Extract the [X, Y] coordinate from the center of the cell holding the provided text.  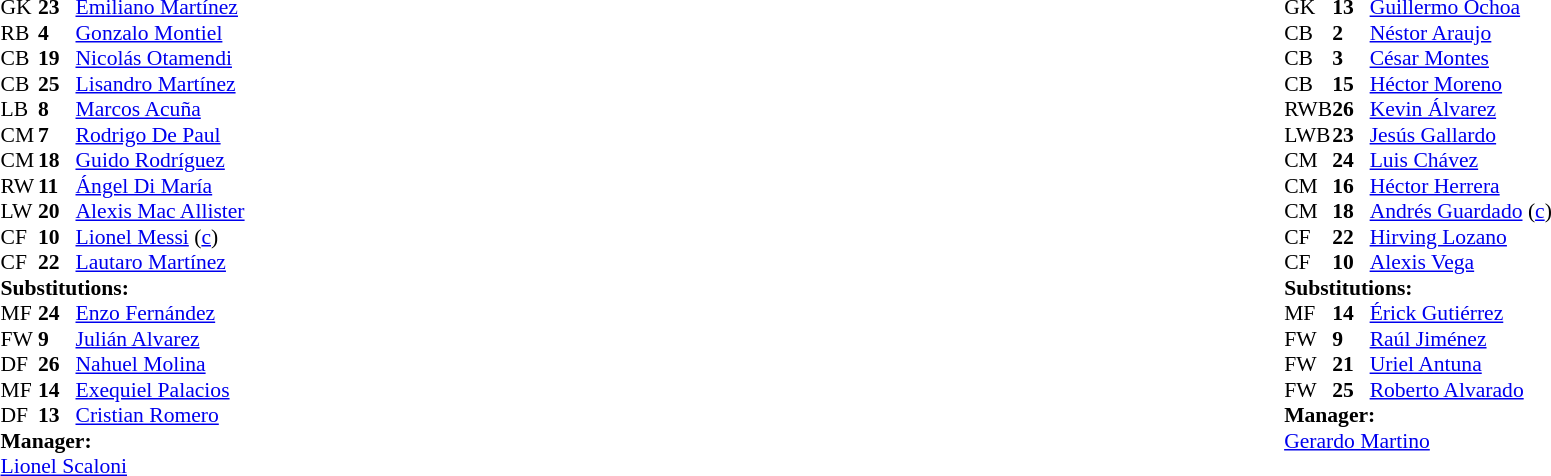
Rodrigo De Paul [160, 135]
Exequiel Palacios [160, 390]
Alexis Mac Allister [160, 211]
21 [1351, 365]
Lionel Messi (c) [160, 237]
Enzo Fernández [160, 313]
19 [57, 59]
Gonzalo Montiel [160, 33]
15 [1351, 84]
8 [57, 109]
Nicolás Otamendi [160, 59]
3 [1351, 59]
Manager: [122, 441]
LWB [1308, 135]
RW [19, 186]
13 [57, 415]
Nahuel Molina [160, 365]
16 [1351, 186]
Substitutions: [122, 288]
20 [57, 211]
Julián Alvarez [160, 339]
Lisandro Martínez [160, 84]
Cristian Romero [160, 415]
Guido Rodríguez [160, 161]
Ángel Di María [160, 186]
RB [19, 33]
2 [1351, 33]
LB [19, 109]
4 [57, 33]
23 [1351, 135]
LW [19, 211]
11 [57, 186]
RWB [1308, 109]
Marcos Acuña [160, 109]
Lautaro Martínez [160, 263]
7 [57, 135]
